Extract the [X, Y] coordinate from the center of the cell holding the provided text.  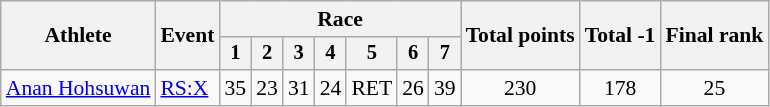
Final rank [714, 36]
Event [187, 36]
26 [413, 88]
178 [620, 88]
39 [445, 88]
4 [331, 54]
Total points [520, 36]
Anan Hohsuwan [78, 88]
5 [372, 54]
230 [520, 88]
3 [299, 54]
35 [235, 88]
RS:X [187, 88]
Race [340, 19]
Athlete [78, 36]
Total -1 [620, 36]
25 [714, 88]
24 [331, 88]
31 [299, 88]
23 [267, 88]
6 [413, 54]
1 [235, 54]
2 [267, 54]
RET [372, 88]
7 [445, 54]
